Provide the (x, y) coordinate of the cell's center where the given text is located.  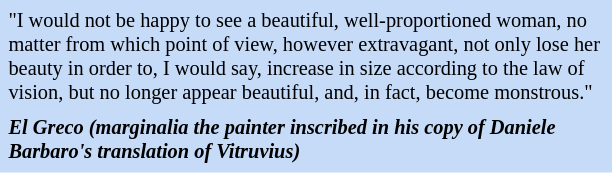
El Greco (marginalia the painter inscribed in his copy of Daniele Barbaro's translation of Vitruvius) (306, 140)
